Find where the given text appears and provide that cell's center as [X, Y] coordinate. 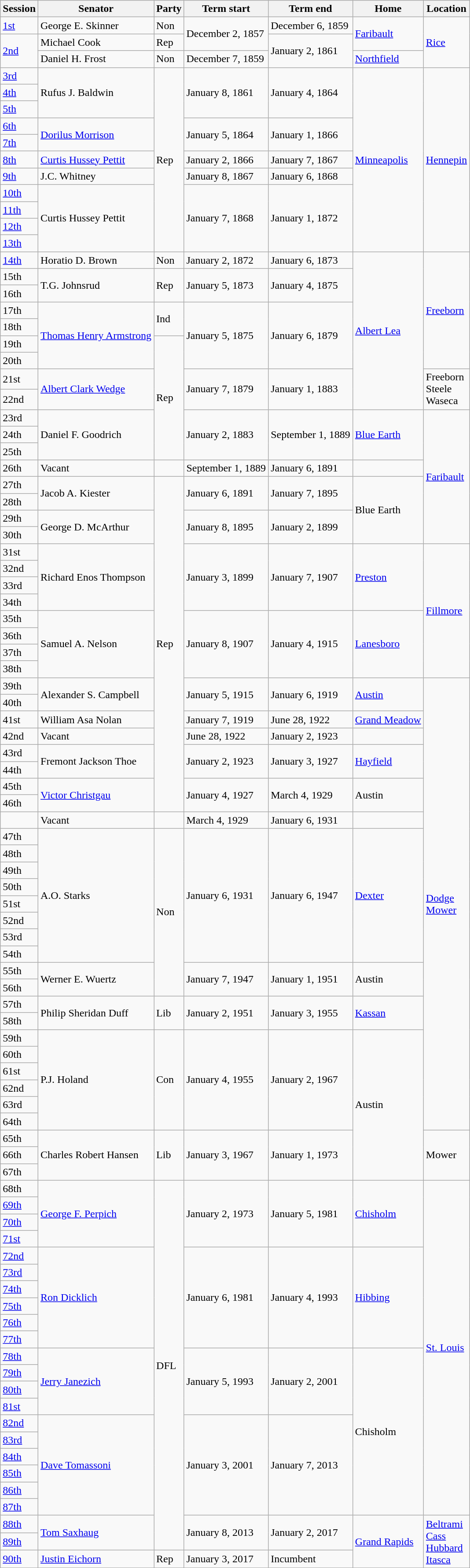
85th [19, 1473]
January 6, 1947 [311, 895]
January 6, 1873 [311, 260]
January 1, 1872 [311, 218]
42nd [19, 736]
69th [19, 1205]
17th [19, 310]
63rd [19, 1105]
44th [19, 770]
January 3, 1899 [226, 577]
DodgeMower [446, 904]
4th [19, 92]
11th [19, 210]
January 8, 1867 [226, 176]
70th [19, 1222]
39th [19, 686]
William Asa Nolan [96, 719]
January 2, 1866 [226, 159]
January 4, 1875 [311, 285]
60th [19, 1055]
Charles Robert Hansen [96, 1155]
January 5, 1864 [226, 134]
January 8, 2013 [226, 1533]
87th [19, 1507]
2nd [19, 51]
33rd [19, 585]
Alexander S. Campbell [96, 694]
23rd [19, 418]
Party [169, 9]
30th [19, 535]
62nd [19, 1088]
73rd [19, 1272]
Albert Lea [388, 331]
January 6, 1868 [311, 176]
January 8, 1907 [226, 644]
51st [19, 904]
Term start [226, 9]
January 5, 1981 [311, 1214]
January 2, 1973 [226, 1214]
65th [19, 1138]
83rd [19, 1440]
January 8, 1895 [226, 527]
Rice [446, 42]
18th [19, 327]
January 4, 1864 [311, 92]
Fillmore [446, 611]
26th [19, 468]
January 7, 1879 [226, 389]
72nd [19, 1255]
January 3, 2017 [226, 1559]
BeltramiCassHubbardItasca [446, 1542]
Dexter [388, 895]
22nd [19, 399]
89th [19, 1542]
Albert Clark Wedge [96, 389]
Session [19, 9]
55th [19, 971]
January 1, 1866 [311, 134]
77th [19, 1340]
61st [19, 1071]
January 7, 2013 [311, 1465]
January 1, 1951 [311, 979]
71st [19, 1239]
20th [19, 361]
January 4, 1955 [226, 1079]
Grand Meadow [388, 719]
53rd [19, 937]
Mower [446, 1155]
32nd [19, 569]
January 3, 2001 [226, 1465]
25th [19, 451]
10th [19, 193]
Northfield [388, 59]
43rd [19, 753]
7th [19, 143]
January 8, 1861 [226, 92]
40th [19, 703]
J.C. Whitney [96, 176]
8th [19, 159]
15th [19, 277]
27th [19, 485]
Hennepin [446, 159]
January 7, 1868 [226, 218]
3rd [19, 76]
Richard Enos Thompson [96, 577]
88th [19, 1524]
Preston [388, 577]
January 2, 2001 [311, 1381]
Fremont Jackson Thoe [96, 761]
Thomas Henry Armstrong [96, 335]
Incumbent [311, 1559]
38th [19, 669]
80th [19, 1390]
Dave Tomassoni [96, 1465]
St. Louis [446, 1348]
24th [19, 434]
January 5, 1875 [226, 335]
George D. McArthur [96, 527]
Location [446, 9]
58th [19, 1021]
21st [19, 379]
Werner E. Wuertz [96, 979]
Samuel A. Nelson [96, 644]
68th [19, 1189]
Horatio D. Brown [96, 260]
82nd [19, 1423]
Daniel H. Frost [96, 59]
64th [19, 1122]
January 7, 1907 [311, 577]
January 5, 1873 [226, 285]
January 3, 1927 [311, 761]
January 1, 1973 [311, 1155]
66th [19, 1155]
13th [19, 243]
19th [19, 344]
36th [19, 636]
January 7, 1895 [311, 493]
79th [19, 1373]
Jacob A. Kiester [96, 493]
January 5, 1915 [226, 694]
January 7, 1947 [226, 979]
Dorilus Morrison [96, 134]
George F. Perpich [96, 1214]
Rufus J. Baldwin [96, 92]
January 6, 1981 [226, 1297]
74th [19, 1289]
16th [19, 294]
Michael Cook [96, 42]
5th [19, 109]
78th [19, 1356]
9th [19, 176]
34th [19, 602]
31st [19, 552]
47th [19, 837]
January 3, 1967 [226, 1155]
28th [19, 501]
A.O. Starks [96, 895]
Kassan [388, 1012]
6th [19, 126]
1st [19, 26]
Ind [169, 319]
Term end [311, 9]
January 5, 1993 [226, 1381]
49th [19, 870]
Tom Saxhaug [96, 1533]
56th [19, 987]
Ron Dicklich [96, 1297]
January 2, 1951 [226, 1012]
January 2, 1872 [226, 260]
Philip Sheridan Duff [96, 1012]
Freeborn [446, 310]
52nd [19, 920]
January 2, 1883 [226, 434]
January 2, 1967 [311, 1079]
December 2, 1857 [226, 34]
December 7, 1859 [226, 59]
48th [19, 854]
January 4, 1993 [311, 1297]
45th [19, 787]
Senator [96, 9]
January 1, 1883 [311, 389]
Justin Eichorn [96, 1559]
Victor Christgau [96, 795]
December 6, 1859 [311, 26]
86th [19, 1490]
January 7, 1919 [226, 719]
12th [19, 227]
P.J. Holand [96, 1079]
59th [19, 1038]
57th [19, 1004]
81st [19, 1406]
14th [19, 260]
46th [19, 803]
Lanesboro [388, 644]
67th [19, 1172]
January 3, 1955 [311, 1012]
41st [19, 719]
84th [19, 1457]
50th [19, 887]
DFL [169, 1366]
January 7, 1867 [311, 159]
January 6, 1879 [311, 335]
T.G. Johnsrud [96, 285]
Daniel F. Goodrich [96, 434]
29th [19, 519]
January 4, 1915 [311, 644]
37th [19, 652]
Home [388, 9]
FreebornSteeleWaseca [446, 389]
Hibbing [388, 1297]
January 2, 2017 [311, 1533]
76th [19, 1323]
George E. Skinner [96, 26]
Grand Rapids [388, 1542]
Hayfield [388, 761]
35th [19, 619]
Minneapolis [388, 159]
Jerry Janezich [96, 1381]
January 2, 1899 [311, 527]
January 2, 1861 [311, 51]
75th [19, 1306]
January 4, 1927 [226, 795]
January 6, 1919 [311, 694]
Con [169, 1079]
90th [19, 1559]
54th [19, 954]
